Capture the cell that displays the provided text and extract its [x, y] central coordinate. 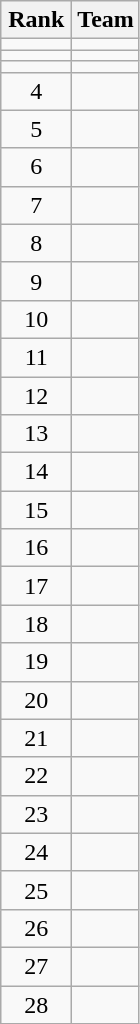
17 [36, 586]
25 [36, 890]
19 [36, 662]
24 [36, 852]
9 [36, 281]
15 [36, 510]
21 [36, 738]
10 [36, 319]
14 [36, 472]
5 [36, 129]
13 [36, 434]
Rank [36, 20]
16 [36, 548]
11 [36, 357]
7 [36, 205]
23 [36, 814]
8 [36, 243]
18 [36, 624]
6 [36, 167]
28 [36, 1005]
Team [106, 20]
20 [36, 700]
4 [36, 91]
27 [36, 966]
12 [36, 395]
22 [36, 776]
26 [36, 928]
